Search for the cell housing the specified text and yield its (x, y) center coordinate. 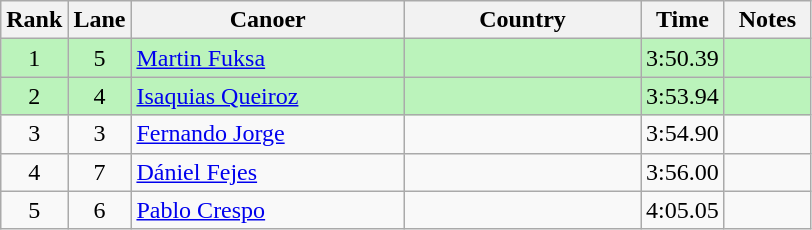
Notes (767, 20)
1 (34, 58)
Martin Fuksa (268, 58)
3:54.90 (683, 134)
Isaquias Queiroz (268, 96)
Fernando Jorge (268, 134)
Country (522, 20)
3:50.39 (683, 58)
2 (34, 96)
Rank (34, 20)
3:53.94 (683, 96)
7 (100, 172)
3:56.00 (683, 172)
Time (683, 20)
Canoer (268, 20)
4:05.05 (683, 210)
6 (100, 210)
Dániel Fejes (268, 172)
Pablo Crespo (268, 210)
Lane (100, 20)
